From the cell containing the given text, extract its center point as [X, Y] coordinate. 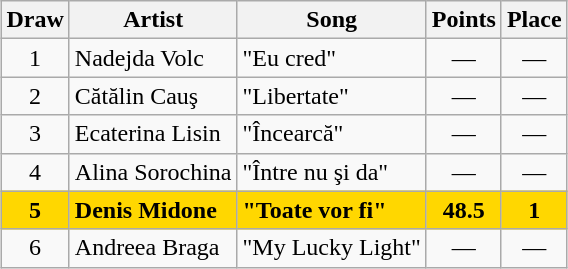
"Toate vor fi" [332, 210]
Ecaterina Lisin [153, 134]
4 [35, 172]
48.5 [464, 210]
"Încearcă" [332, 134]
Artist [153, 20]
Andreea Braga [153, 248]
Cătălin Cauş [153, 96]
"Eu cred" [332, 58]
3 [35, 134]
"Între nu şi da" [332, 172]
"Libertate" [332, 96]
Place [534, 20]
Alina Sorochina [153, 172]
Denis Midone [153, 210]
Nadejda Volc [153, 58]
"My Lucky Light" [332, 248]
6 [35, 248]
Draw [35, 20]
Points [464, 20]
5 [35, 210]
Song [332, 20]
2 [35, 96]
